Pinpoint the cell where the given text exists, returning its [X, Y] midpoint coordinate. 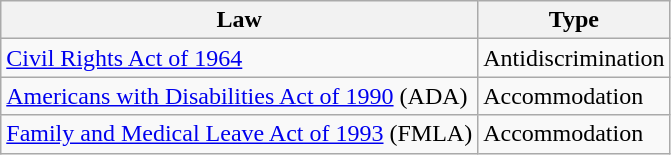
Family and Medical Leave Act of 1993 (FMLA) [240, 134]
Antidiscrimination [574, 58]
Americans with Disabilities Act of 1990 (ADA) [240, 96]
Type [574, 20]
Law [240, 20]
Civil Rights Act of 1964 [240, 58]
